Find where the given text appears and provide that cell's center as (X, Y) coordinate. 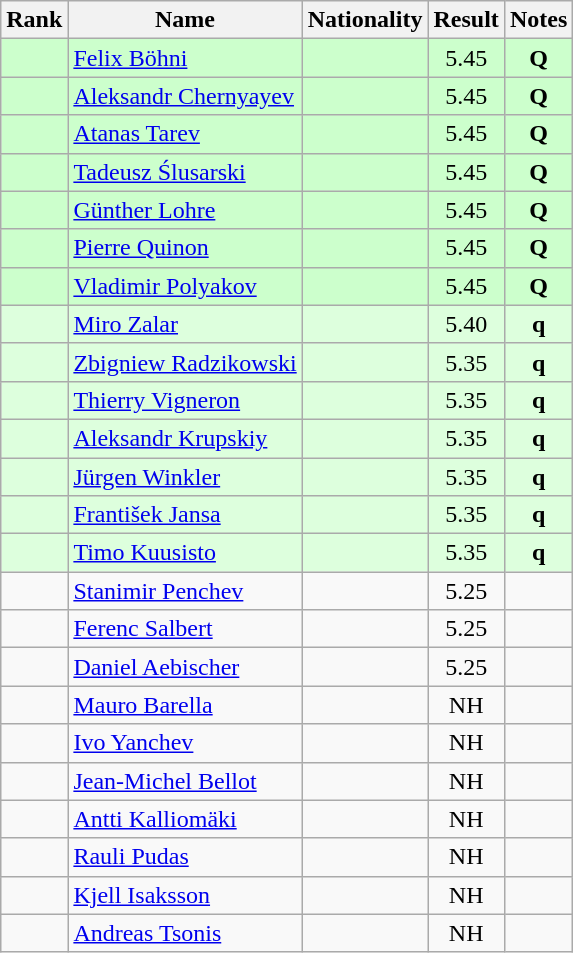
Aleksandr Chernyayev (185, 96)
Thierry Vigneron (185, 400)
Ferenc Salbert (185, 629)
Stanimir Penchev (185, 591)
Tadeusz Ślusarski (185, 172)
Timo Kuusisto (185, 553)
Zbigniew Radzikowski (185, 362)
Rauli Pudas (185, 857)
Vladimir Polyakov (185, 286)
5.40 (466, 324)
Notes (538, 20)
Ivo Yanchev (185, 743)
Miro Zalar (185, 324)
Daniel Aebischer (185, 667)
Kjell Isaksson (185, 895)
František Jansa (185, 515)
Jean-Michel Bellot (185, 781)
Result (466, 20)
Name (185, 20)
Günther Lohre (185, 210)
Atanas Tarev (185, 134)
Nationality (365, 20)
Andreas Tsonis (185, 933)
Felix Böhni (185, 58)
Aleksandr Krupskiy (185, 438)
Rank (34, 20)
Jürgen Winkler (185, 477)
Antti Kalliomäki (185, 819)
Pierre Quinon (185, 248)
Mauro Barella (185, 705)
